Capture the cell that displays the provided text and extract its [x, y] central coordinate. 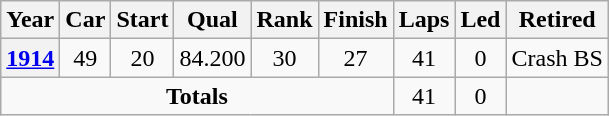
27 [356, 58]
Laps [424, 20]
49 [86, 58]
1914 [30, 58]
Year [30, 20]
30 [284, 58]
84.200 [212, 58]
20 [142, 58]
Totals [197, 96]
Rank [284, 20]
Crash BS [557, 58]
Retired [557, 20]
Start [142, 20]
Qual [212, 20]
Led [480, 20]
Finish [356, 20]
Car [86, 20]
